Return (x, y) of the center of cell containing provided text 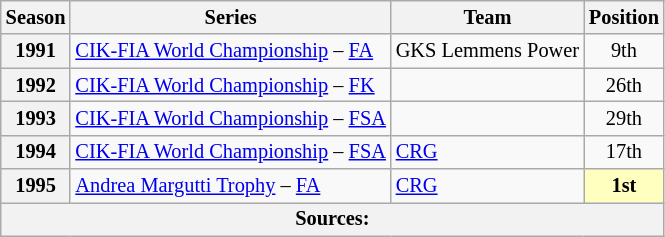
17th (624, 152)
1993 (36, 118)
26th (624, 85)
1st (624, 186)
Sources: (332, 219)
1995 (36, 186)
9th (624, 51)
1992 (36, 85)
Position (624, 17)
GKS Lemmens Power (488, 51)
Season (36, 17)
1991 (36, 51)
Andrea Margutti Trophy – FA (230, 186)
CIK-FIA World Championship – FA (230, 51)
Series (230, 17)
1994 (36, 152)
29th (624, 118)
Team (488, 17)
CIK-FIA World Championship – FK (230, 85)
